Capture the cell that displays the provided text and extract its [x, y] central coordinate. 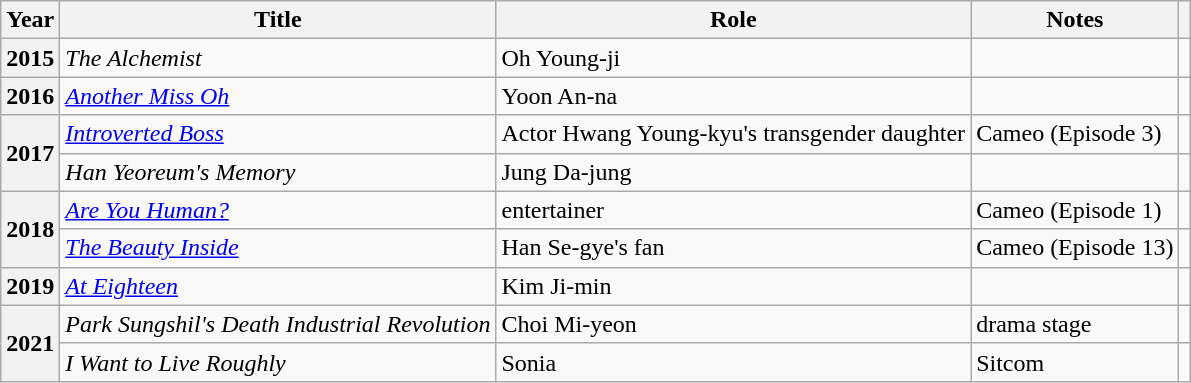
2018 [30, 229]
Sitcom [1075, 362]
Park Sungshil's Death Industrial Revolution [278, 324]
Another Miss Oh [278, 96]
Oh Young-ji [734, 58]
Cameo (Episode 13) [1075, 248]
2015 [30, 58]
Cameo (Episode 1) [1075, 210]
Han Se-gye's fan [734, 248]
The Alchemist [278, 58]
2016 [30, 96]
2017 [30, 153]
Yoon An-na [734, 96]
Jung Da-jung [734, 172]
Choi Mi-yeon [734, 324]
Notes [1075, 20]
Role [734, 20]
Introverted Boss [278, 134]
Han Yeoreum's Memory [278, 172]
At Eighteen [278, 286]
Title [278, 20]
drama stage [1075, 324]
Cameo (Episode 3) [1075, 134]
2021 [30, 343]
I Want to Live Roughly [278, 362]
Sonia [734, 362]
Actor Hwang Young-kyu's transgender daughter [734, 134]
Are You Human? [278, 210]
Year [30, 20]
2019 [30, 286]
Kim Ji-min [734, 286]
entertainer [734, 210]
The Beauty Inside [278, 248]
